Pinpoint the cell where the given text exists, returning its (x, y) midpoint coordinate. 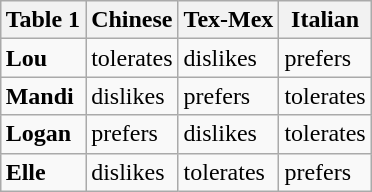
Mandi (43, 96)
Table 1 (43, 20)
Italian (325, 20)
Chinese (132, 20)
Elle (43, 172)
Tex-Mex (228, 20)
Logan (43, 134)
Lou (43, 58)
